Return (X, Y) of the center of cell containing provided text 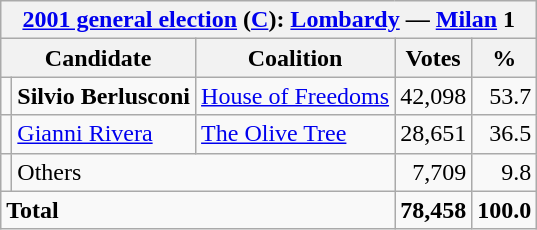
House of Freedoms (296, 96)
The Olive Tree (296, 134)
Votes (434, 58)
Silvio Berlusconi (104, 96)
Coalition (296, 58)
28,651 (434, 134)
42,098 (434, 96)
78,458 (434, 210)
% (504, 58)
9.8 (504, 172)
7,709 (434, 172)
Gianni Rivera (104, 134)
Total (198, 210)
Candidate (98, 58)
100.0 (504, 210)
2001 general election (C): Lombardy — Milan 1 (269, 20)
36.5 (504, 134)
Others (204, 172)
53.7 (504, 96)
